Identify which cell holds the provided text, then report its [x, y] central coordinate. 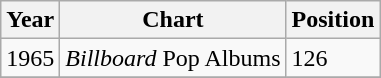
Chart [173, 20]
Billboard Pop Albums [173, 58]
126 [333, 58]
Year [30, 20]
1965 [30, 58]
Position [333, 20]
